Return (X, Y) of the center of cell containing provided text 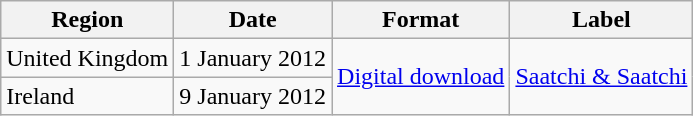
United Kingdom (88, 58)
Region (88, 20)
1 January 2012 (253, 58)
Label (602, 20)
Digital download (421, 77)
9 January 2012 (253, 96)
Saatchi & Saatchi (602, 77)
Date (253, 20)
Format (421, 20)
Ireland (88, 96)
